Pinpoint the cell where the given text exists, returning its [X, Y] midpoint coordinate. 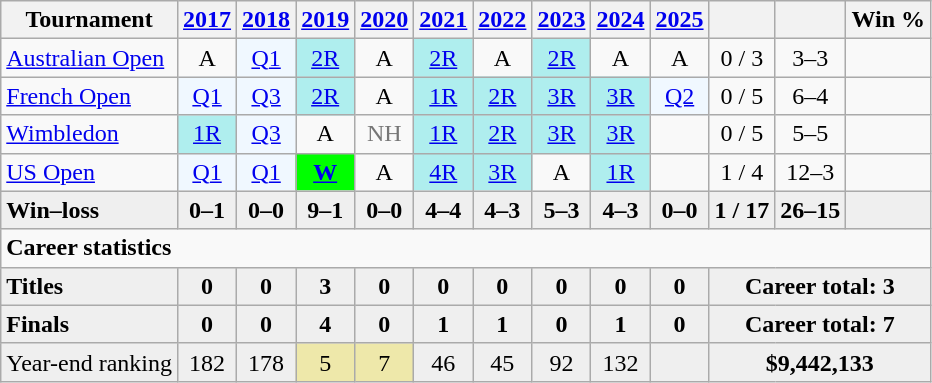
5–5 [810, 134]
3 [326, 286]
45 [502, 362]
W [326, 172]
92 [562, 362]
4R [444, 172]
2017 [208, 20]
French Open [90, 96]
NH [384, 134]
12–3 [810, 172]
6–4 [810, 96]
Win–loss [90, 210]
5 [326, 362]
1 / 4 [742, 172]
US Open [90, 172]
Career total: 7 [820, 324]
Titles [90, 286]
Tournament [90, 20]
178 [266, 362]
Win % [888, 20]
2019 [326, 20]
2022 [502, 20]
182 [208, 362]
Year-end ranking [90, 362]
Australian Open [90, 58]
2025 [680, 20]
4 [326, 324]
Q2 [680, 96]
2023 [562, 20]
0–1 [208, 210]
26–15 [810, 210]
0 / 3 [742, 58]
Career total: 3 [820, 286]
Wimbledon [90, 134]
132 [620, 362]
$9,442,133 [820, 362]
4–4 [444, 210]
1 / 17 [742, 210]
2021 [444, 20]
2020 [384, 20]
46 [444, 362]
2018 [266, 20]
Finals [90, 324]
3–3 [810, 58]
Career statistics [466, 248]
9–1 [326, 210]
5–3 [562, 210]
2024 [620, 20]
7 [384, 362]
